For the text-containing cell, return its midpoint in [X, Y] coordinate format. 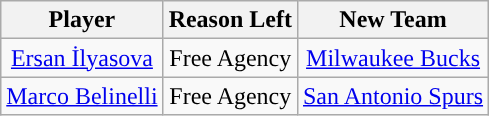
Milwaukee Bucks [392, 58]
Player [82, 20]
Ersan İlyasova [82, 58]
Reason Left [230, 20]
New Team [392, 20]
San Antonio Spurs [392, 96]
Marco Belinelli [82, 96]
